Provide the (x, y) coordinate of the cell's center where the given text is located.  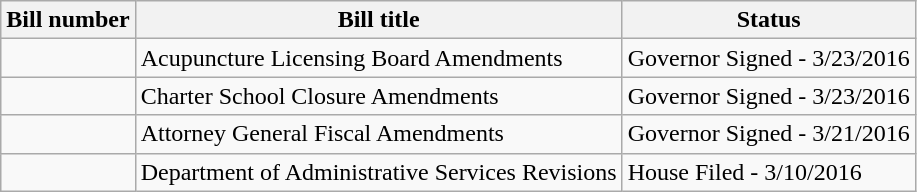
Attorney General Fiscal Amendments (378, 134)
Department of Administrative Services Revisions (378, 172)
Status (768, 20)
Acupuncture Licensing Board Amendments (378, 58)
Bill title (378, 20)
Charter School Closure Amendments (378, 96)
Governor Signed - 3/21/2016 (768, 134)
Bill number (68, 20)
House Filed - 3/10/2016 (768, 172)
